Determine the [x, y] coordinate at the center of the cell enclosing the given text.  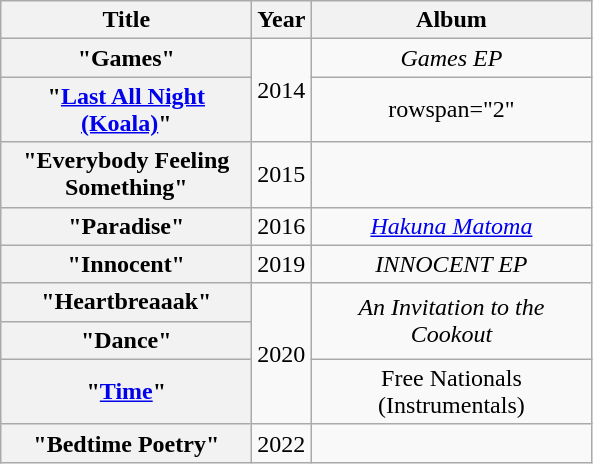
"Heartbreaaak" [126, 302]
An Invitation to the Cookout [452, 321]
"Last All Night (Koala)" [126, 110]
Album [452, 20]
2016 [282, 226]
2015 [282, 174]
"Paradise" [126, 226]
"Everybody Feeling Something" [126, 174]
Hakuna Matoma [452, 226]
Games EP [452, 58]
Free Nationals (Instrumentals) [452, 392]
"Time" [126, 392]
rowspan="2" [452, 110]
Title [126, 20]
INNOCENT EP [452, 264]
"Innocent" [126, 264]
2019 [282, 264]
"Dance" [126, 340]
2020 [282, 354]
Year [282, 20]
"Games" [126, 58]
2022 [282, 443]
2014 [282, 90]
"Bedtime Poetry" [126, 443]
